Extract the [X, Y] coordinate from the center of the cell holding the provided text.  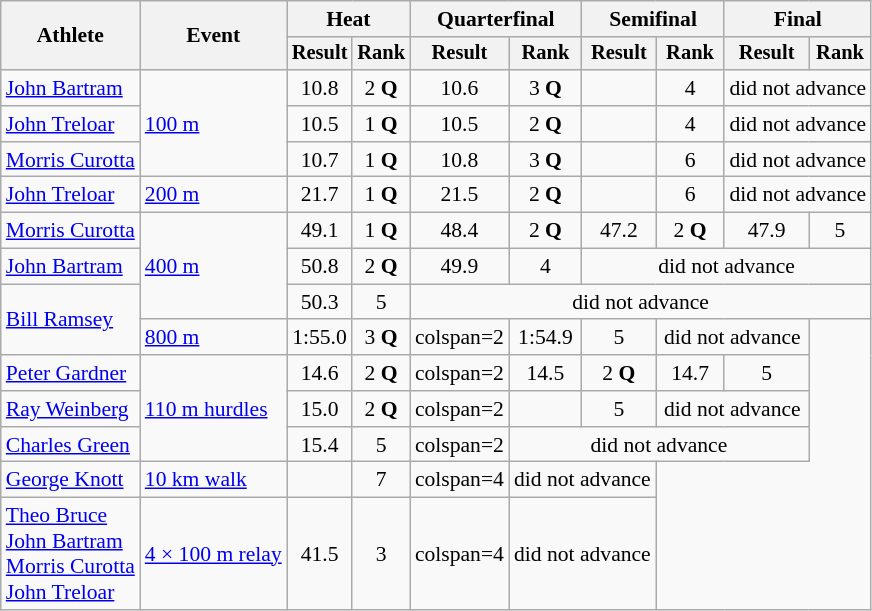
4 × 100 m relay [214, 554]
50.3 [320, 302]
47.2 [619, 231]
Ray Weinberg [70, 409]
100 m [214, 124]
21.7 [320, 195]
41.5 [320, 554]
Heat [348, 19]
47.9 [766, 231]
1:55.0 [320, 338]
48.4 [460, 231]
3 [381, 554]
14.6 [320, 373]
200 m [214, 195]
Peter Gardner [70, 373]
15.4 [320, 445]
110 m hurdles [214, 408]
10.7 [320, 160]
1:54.9 [546, 338]
Charles Green [70, 445]
George Knott [70, 480]
21.5 [460, 195]
7 [381, 480]
49.9 [460, 267]
14.7 [690, 373]
Event [214, 36]
49.1 [320, 231]
Athlete [70, 36]
Theo BruceJohn BartramMorris CurottaJohn Treloar [70, 554]
Quarterfinal [496, 19]
10.6 [460, 88]
Semifinal [654, 19]
Bill Ramsey [70, 320]
15.0 [320, 409]
10 km walk [214, 480]
Final [798, 19]
14.5 [546, 373]
50.8 [320, 267]
400 m [214, 266]
800 m [214, 338]
